Return [x, y] of the center of cell containing provided text 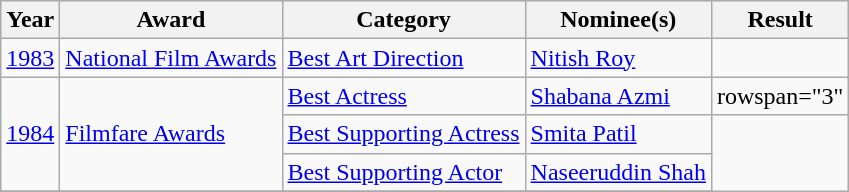
Smita Patil [618, 134]
Result [780, 20]
Best Art Direction [404, 58]
Filmfare Awards [171, 134]
rowspan="3" [780, 96]
Best Supporting Actor [404, 172]
Year [30, 20]
National Film Awards [171, 58]
1984 [30, 134]
Nitish Roy [618, 58]
Category [404, 20]
Award [171, 20]
Nominee(s) [618, 20]
Best Actress [404, 96]
Shabana Azmi [618, 96]
1983 [30, 58]
Best Supporting Actress [404, 134]
Naseeruddin Shah [618, 172]
